Provide the (X, Y) coordinate of the cell's center where the given text is located.  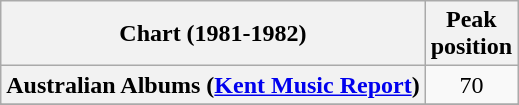
70 (471, 85)
Chart (1981-1982) (213, 34)
Peak position (471, 34)
Australian Albums (Kent Music Report) (213, 85)
